Return the (X, Y) coordinate for the center point of the cell that contains the specified text.  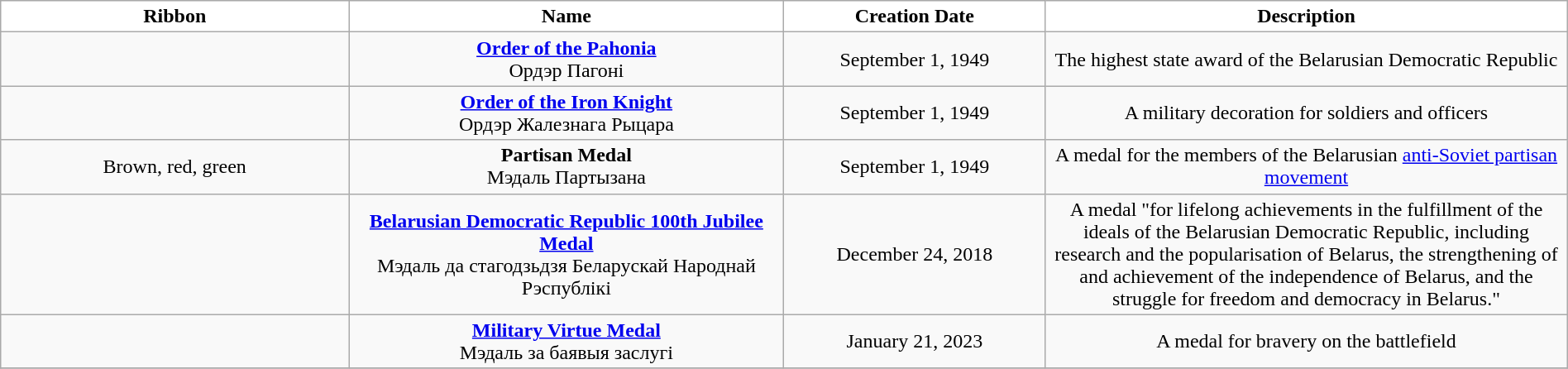
Creation Date (915, 17)
A medal for the members of the Belarusian anti-Soviet partisan movement (1307, 167)
Order of the PahoniaОрдэр Пагоні (566, 60)
A military decoration for soldiers and officers (1307, 113)
Military Virtue MedalМэдаль за баявыя заслугі (566, 341)
Belarusian Democratic Republic 100th Jubilee MedalМэдаль да стагодзьдзя Беларускай Народнай Рэспублікі (566, 254)
Order of the Iron KnightОрдэр Жалезнага Рыцара (566, 113)
Description (1307, 17)
Brown, red, green (175, 167)
A medal for bravery on the battlefield (1307, 341)
Ribbon (175, 17)
January 21, 2023 (915, 341)
Partisan MedalМэдаль Партызана (566, 167)
December 24, 2018 (915, 254)
The highest state award of the Belarusian Democratic Republic (1307, 60)
Name (566, 17)
